Return the [x, y] coordinate for the center point of the cell that contains the specified text.  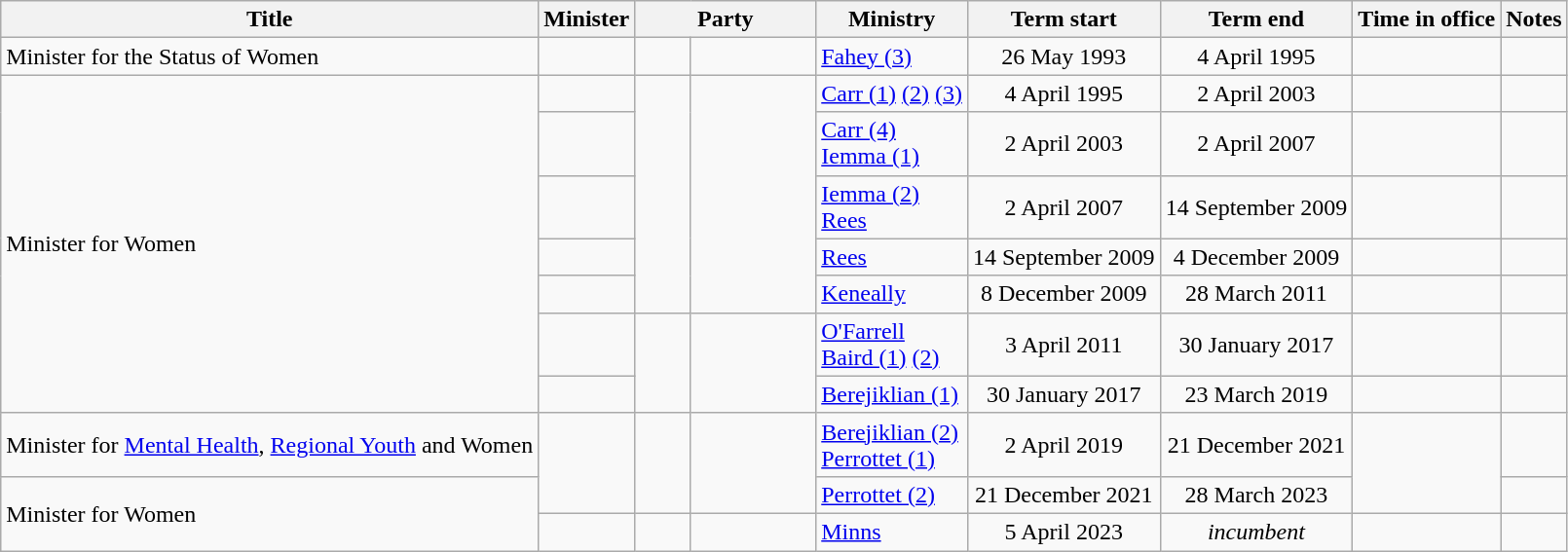
Party [726, 19]
Minister for Mental Health, Regional Youth and Women [270, 444]
2 April 2019 [1064, 444]
28 March 2011 [1256, 294]
Minister [586, 19]
Term start [1064, 19]
3 April 2011 [1064, 345]
8 December 2009 [1064, 294]
Carr (1) (2) (3) [892, 93]
26 May 1993 [1064, 56]
Rees [892, 257]
Iemma (2)Rees [892, 206]
28 March 2023 [1256, 495]
Perrottet (2) [892, 495]
incumbent [1256, 532]
Minister for the Status of Women [270, 56]
5 April 2023 [1064, 532]
Fahey (3) [892, 56]
Berejiklian (2)Perrottet (1) [892, 444]
Minns [892, 532]
4 December 2009 [1256, 257]
O'FarrellBaird (1) (2) [892, 345]
Keneally [892, 294]
23 March 2019 [1256, 394]
Carr (4)Iemma (1) [892, 144]
Title [270, 19]
Term end [1256, 19]
Time in office [1427, 19]
Notes [1534, 19]
Berejiklian (1) [892, 394]
Ministry [892, 19]
